For the text-containing cell, return its midpoint in [x, y] coordinate format. 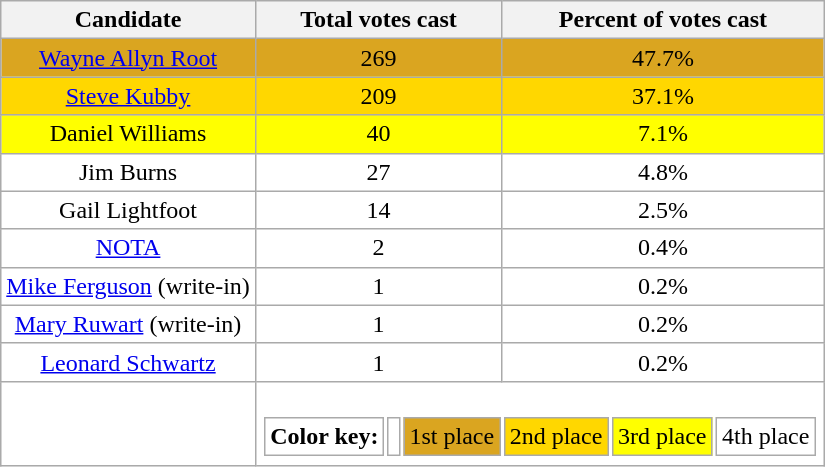
Color key: 1st place 2nd place 3rd place 4th place [540, 423]
37.1% [663, 96]
27 [378, 172]
Wayne Allyn Root [128, 58]
NOTA [128, 248]
Color key: [324, 437]
Candidate [128, 20]
4th place [766, 437]
2 [378, 248]
269 [378, 58]
Gail Lightfoot [128, 210]
2.5% [663, 210]
Total votes cast [378, 20]
47.7% [663, 58]
209 [378, 96]
2nd place [556, 437]
Steve Kubby [128, 96]
Daniel Williams [128, 134]
Jim Burns [128, 172]
Mary Ruwart (write-in) [128, 324]
Leonard Schwartz [128, 362]
3rd place [662, 437]
Mike Ferguson (write-in) [128, 286]
4.8% [663, 172]
14 [378, 210]
7.1% [663, 134]
Percent of votes cast [663, 20]
1st place [452, 437]
40 [378, 134]
0.4% [663, 248]
